Detect which cell encompasses the target text, then output its [X, Y] center coordinate. 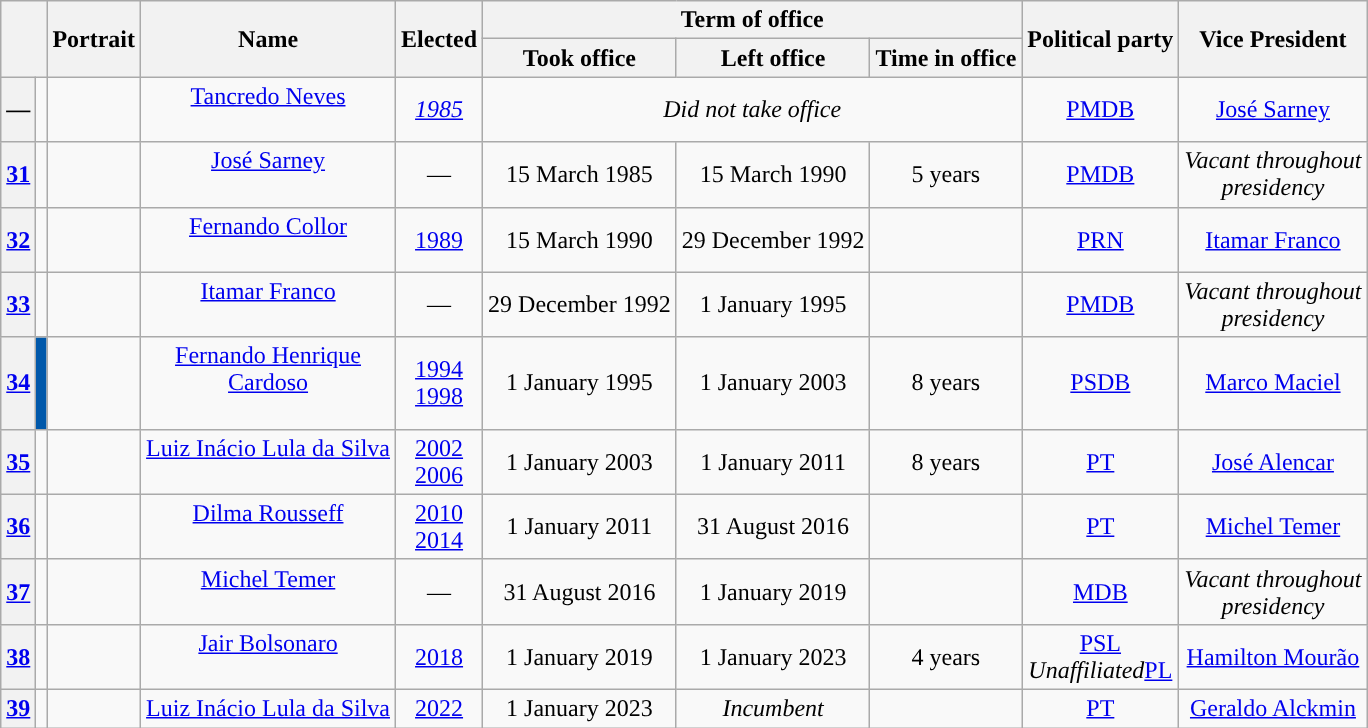
20022006 [440, 462]
32 [18, 240]
1989 [440, 240]
Political party [1100, 39]
Took office [580, 58]
35 [18, 462]
5 years [946, 174]
19941998 [440, 383]
39 [18, 708]
33 [18, 304]
PRN [1100, 240]
37 [18, 592]
Name [268, 39]
PSLUnaffiliatedPL [1100, 656]
Vice President [1273, 39]
31 [18, 174]
Jair Bolsonaro [268, 656]
15 March 1985 [580, 174]
4 years [946, 656]
Did not take office [752, 110]
20102014 [440, 526]
2018 [440, 656]
Geraldo Alckmin [1273, 708]
Tancredo Neves [268, 110]
Fernando HenriqueCardoso [268, 383]
MDB [1100, 592]
José Alencar [1273, 462]
34 [18, 383]
36 [18, 526]
Elected [440, 39]
Portrait [94, 39]
Incumbent [773, 708]
PSDB [1100, 383]
Time in office [946, 58]
Left office [773, 58]
38 [18, 656]
2022 [440, 708]
Hamilton Mourão [1273, 656]
Fernando Collor [268, 240]
Term of office [752, 20]
1985 [440, 110]
Marco Maciel [1273, 383]
Dilma Rousseff [268, 526]
